Extract the [X, Y] coordinate from the center of the cell holding the provided text.  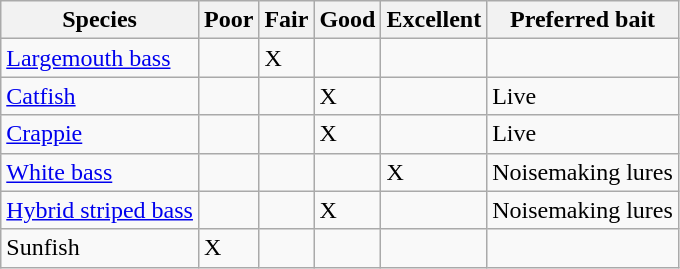
Preferred bait [583, 20]
Poor [228, 20]
Excellent [434, 20]
Fair [286, 20]
Sunfish [100, 248]
Hybrid striped bass [100, 210]
Catfish [100, 96]
Species [100, 20]
White bass [100, 172]
Largemouth bass [100, 58]
Good [348, 20]
Crappie [100, 134]
